Find where the given text appears and provide that cell's center as (X, Y) coordinate. 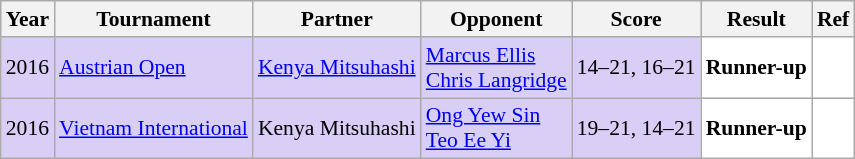
Tournament (154, 19)
19–21, 14–21 (636, 128)
Vietnam International (154, 128)
Opponent (496, 19)
Ref (833, 19)
Year (28, 19)
Score (636, 19)
14–21, 16–21 (636, 68)
Partner (337, 19)
Result (756, 19)
Marcus Ellis Chris Langridge (496, 68)
Austrian Open (154, 68)
Ong Yew Sin Teo Ee Yi (496, 128)
